Identify which cell holds the provided text, then report its (X, Y) central coordinate. 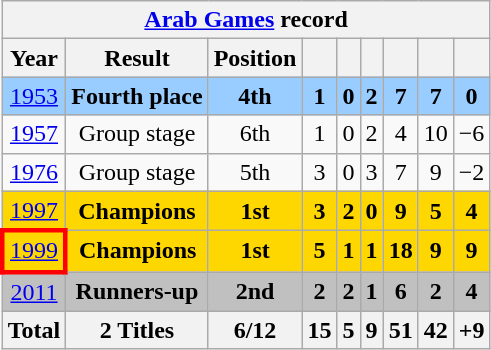
Runners-up (137, 292)
Arab Games record (246, 20)
1976 (34, 172)
42 (436, 330)
1999 (34, 252)
18 (400, 252)
−6 (472, 134)
Result (137, 58)
2011 (34, 292)
15 (320, 330)
5th (255, 172)
Year (34, 58)
2 Titles (137, 330)
Position (255, 58)
4th (255, 96)
10 (436, 134)
6th (255, 134)
51 (400, 330)
Fourth place (137, 96)
+9 (472, 330)
1997 (34, 211)
−2 (472, 172)
1957 (34, 134)
2nd (255, 292)
6/12 (255, 330)
Total (34, 330)
1953 (34, 96)
6 (400, 292)
